Extract the (x, y) coordinate from the center of the cell holding the provided text.  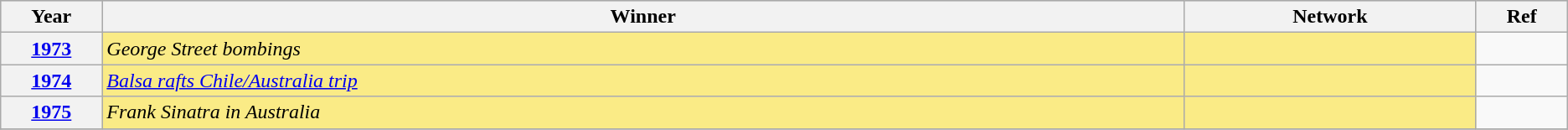
Winner (643, 17)
1975 (52, 112)
Balsa rafts Chile/Australia trip (643, 81)
Frank Sinatra in Australia (643, 112)
George Street bombings (643, 49)
Year (52, 17)
Ref (1521, 17)
1974 (52, 81)
Network (1330, 17)
1973 (52, 49)
